Detect which cell encompasses the target text, then output its (x, y) center coordinate. 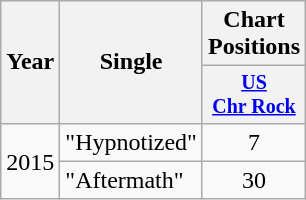
"Aftermath" (132, 180)
7 (254, 142)
Year (30, 62)
USChr Rock (254, 94)
30 (254, 180)
Chart Positions (254, 34)
"Hypnotized" (132, 142)
2015 (30, 161)
Single (132, 62)
